Capture the cell that displays the provided text and extract its (x, y) central coordinate. 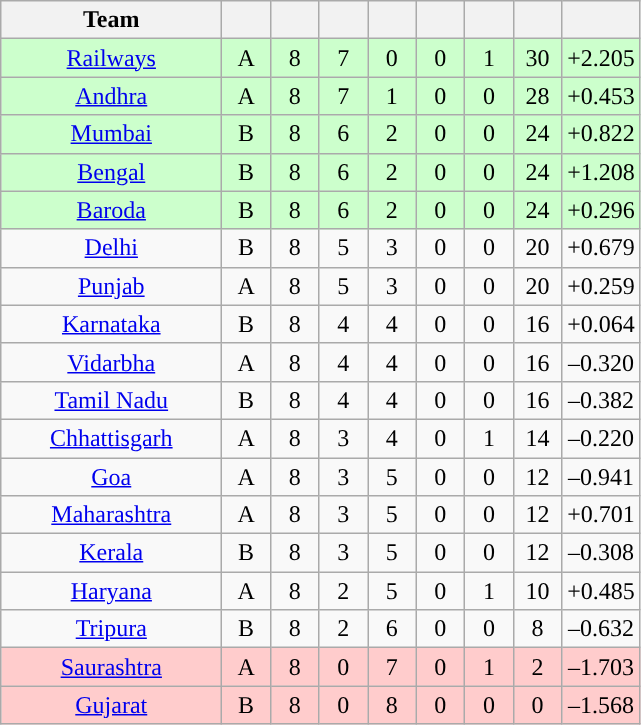
Chhattisgarh (112, 438)
+0.453 (602, 96)
Baroda (112, 210)
+0.679 (602, 248)
+0.064 (602, 324)
28 (538, 96)
–0.308 (602, 553)
Kerala (112, 553)
Gujarat (112, 705)
–0.941 (602, 477)
Tripura (112, 629)
Saurashtra (112, 667)
Karnataka (112, 324)
Delhi (112, 248)
–1.568 (602, 705)
+0.822 (602, 134)
Tamil Nadu (112, 400)
Team (112, 20)
14 (538, 438)
+0.701 (602, 515)
Punjab (112, 286)
–1.703 (602, 667)
10 (538, 591)
–0.632 (602, 629)
Bengal (112, 172)
30 (538, 58)
Andhra (112, 96)
–0.382 (602, 400)
Goa (112, 477)
Vidarbha (112, 362)
Maharashtra (112, 515)
Haryana (112, 591)
+0.485 (602, 591)
+1.208 (602, 172)
+0.259 (602, 286)
+0.296 (602, 210)
Mumbai (112, 134)
+2.205 (602, 58)
–0.220 (602, 438)
Railways (112, 58)
–0.320 (602, 362)
